Detect which cell encompasses the target text, then output its [X, Y] center coordinate. 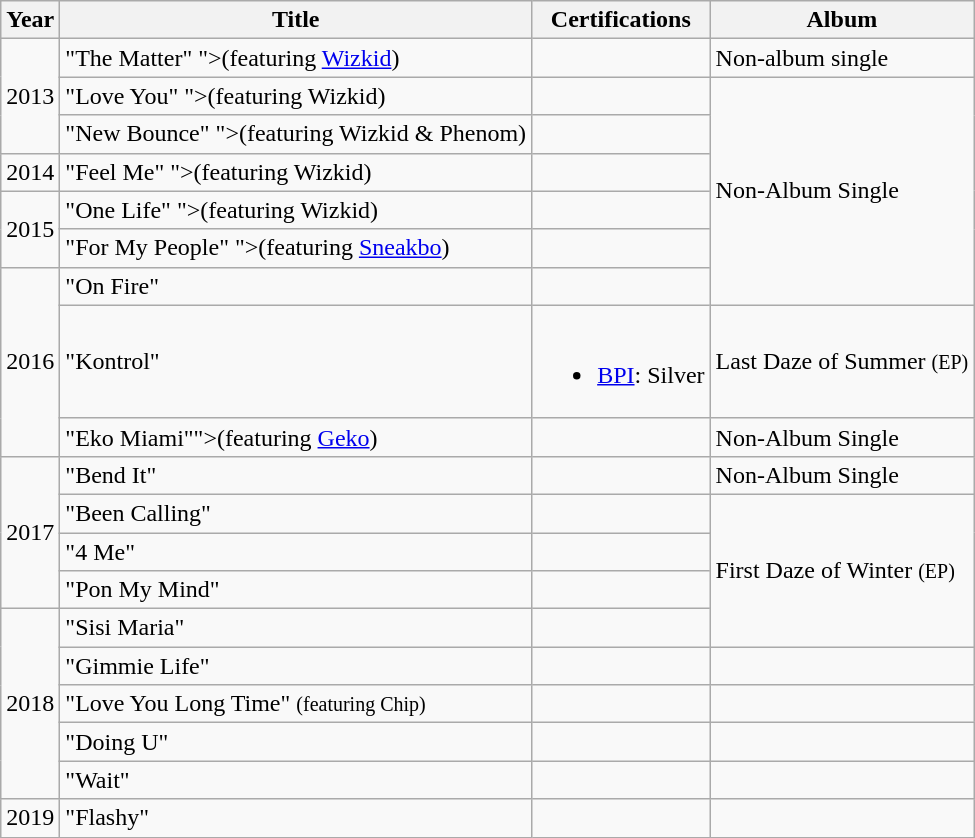
"Gimmie Life" [296, 666]
First Daze of Winter (EP) [842, 570]
2017 [30, 532]
Year [30, 20]
"4 Me" [296, 551]
"New Bounce" ">(featuring Wizkid & Phenom) [296, 134]
"For My People" ">(featuring Sneakbo) [296, 248]
Certifications [621, 20]
2018 [30, 704]
"The Matter" ">(featuring Wizkid) [296, 58]
"Wait" [296, 780]
2019 [30, 818]
"One Life" ">(featuring Wizkid) [296, 210]
"Flashy" [296, 818]
"Kontrol" [296, 362]
2014 [30, 172]
Title [296, 20]
"Bend It" [296, 475]
"Feel Me" ">(featuring Wizkid) [296, 172]
"Pon My Mind" [296, 590]
2013 [30, 96]
"On Fire" [296, 286]
"Doing U" [296, 742]
Last Daze of Summer (EP) [842, 362]
BPI: Silver [621, 362]
"Been Calling" [296, 513]
Non-album single [842, 58]
Album [842, 20]
"Eko Miami"">(featuring Geko) [296, 437]
"Sisi Maria" [296, 628]
"Love You" ">(featuring Wizkid) [296, 96]
2016 [30, 362]
"Love You Long Time" (featuring Chip) [296, 704]
2015 [30, 229]
